Locate the cell with the specified text and output its [X, Y] center coordinate. 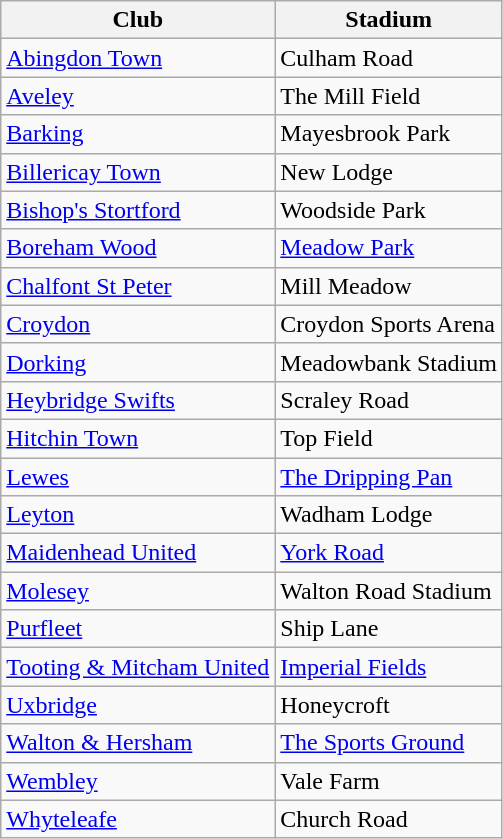
Barking [138, 134]
Imperial Fields [389, 667]
Wadham Lodge [389, 515]
Boreham Wood [138, 248]
Vale Farm [389, 781]
Molesey [138, 591]
Wembley [138, 781]
Tooting & Mitcham United [138, 667]
Dorking [138, 362]
Meadow Park [389, 248]
The Dripping Pan [389, 477]
Bishop's Stortford [138, 210]
York Road [389, 553]
Mayesbrook Park [389, 134]
Scraley Road [389, 400]
Abingdon Town [138, 58]
Croydon Sports Arena [389, 324]
Church Road [389, 819]
The Sports Ground [389, 743]
Stadium [389, 20]
Chalfont St Peter [138, 286]
Ship Lane [389, 629]
Club [138, 20]
Uxbridge [138, 705]
Heybridge Swifts [138, 400]
Hitchin Town [138, 438]
Maidenhead United [138, 553]
Woodside Park [389, 210]
New Lodge [389, 172]
The Mill Field [389, 96]
Walton Road Stadium [389, 591]
Lewes [138, 477]
Mill Meadow [389, 286]
Walton & Hersham [138, 743]
Top Field [389, 438]
Honeycroft [389, 705]
Leyton [138, 515]
Purfleet [138, 629]
Culham Road [389, 58]
Croydon [138, 324]
Meadowbank Stadium [389, 362]
Whyteleafe [138, 819]
Aveley [138, 96]
Billericay Town [138, 172]
